Locate the cell with the specified text and output its [x, y] center coordinate. 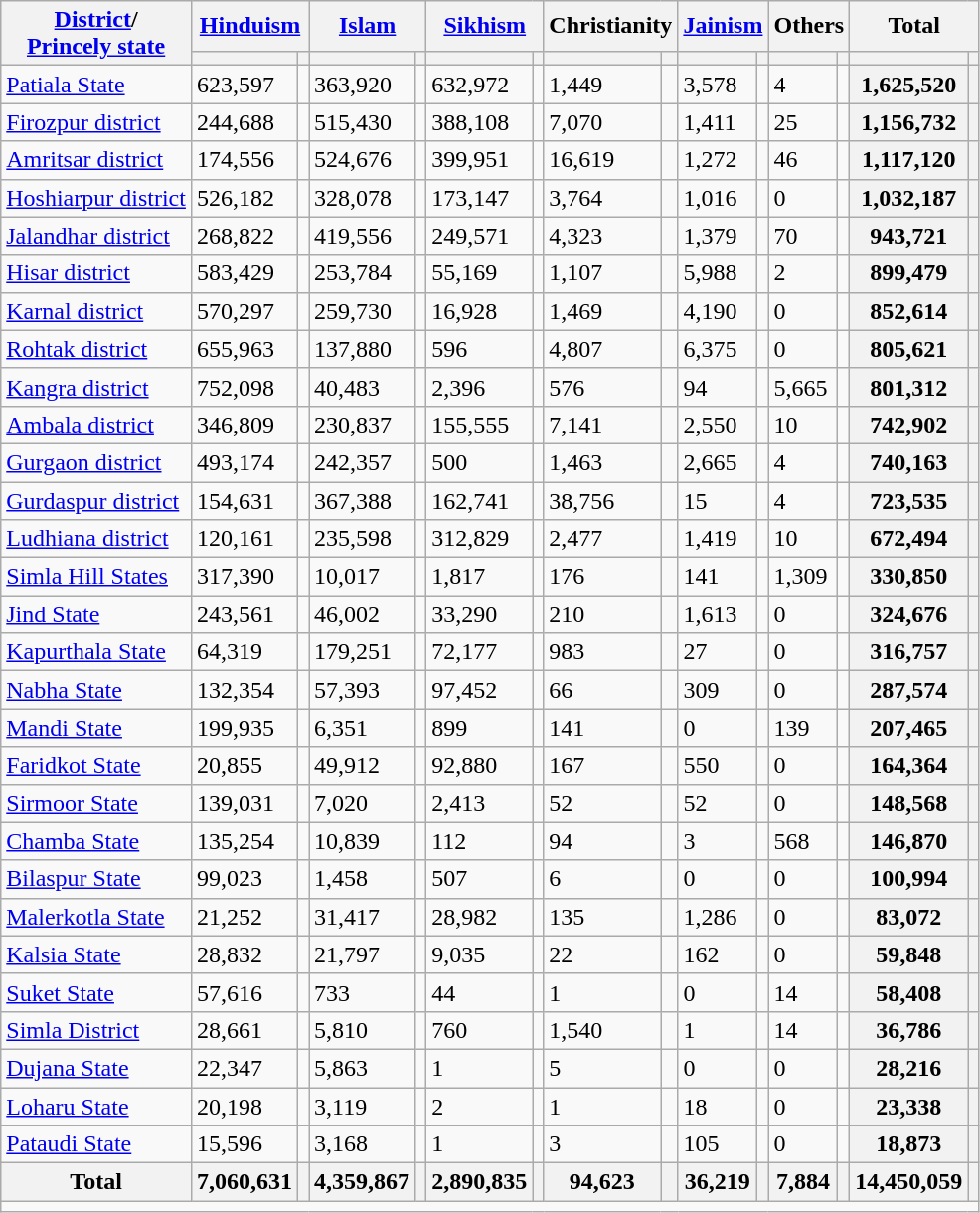
33,290 [479, 614]
723,535 [908, 500]
346,809 [245, 425]
148,568 [908, 803]
Kapurthala State [96, 652]
167 [602, 766]
59,848 [908, 954]
21,797 [362, 954]
7,020 [362, 803]
524,676 [362, 160]
1,817 [479, 577]
1,379 [718, 236]
324,676 [908, 614]
28,982 [479, 917]
40,483 [362, 387]
6,351 [362, 728]
Sikhism [485, 26]
Mandi State [96, 728]
1,016 [718, 198]
235,598 [362, 539]
57,616 [245, 992]
155,555 [479, 425]
120,161 [245, 539]
Hoshiarpur district [96, 198]
Nabha State [96, 690]
20,198 [245, 1107]
6,375 [718, 349]
139,031 [245, 803]
Gurgaon district [96, 462]
5,988 [718, 273]
244,688 [245, 122]
1,156,732 [908, 122]
139 [803, 728]
Kangra district [96, 387]
1,469 [602, 311]
83,072 [908, 917]
1,309 [803, 577]
Firozpur district [96, 122]
15,596 [245, 1144]
1,458 [362, 879]
Loharu State [96, 1107]
94,623 [602, 1182]
1,625,520 [908, 85]
2,890,835 [479, 1182]
36,786 [908, 1030]
15 [718, 500]
330,850 [908, 577]
3,764 [602, 198]
199,935 [245, 728]
309 [718, 690]
Hinduism [249, 26]
316,757 [908, 652]
Simla District [96, 1030]
623,597 [245, 85]
576 [602, 387]
16,928 [479, 311]
899,479 [908, 273]
740,163 [908, 462]
137,880 [362, 349]
1,032,187 [908, 198]
2,477 [602, 539]
1,117,120 [908, 160]
64,319 [245, 652]
18,873 [908, 1144]
801,312 [908, 387]
112 [479, 841]
249,571 [479, 236]
57,393 [362, 690]
742,902 [908, 425]
Hisar district [96, 273]
805,621 [908, 349]
899 [479, 728]
4,323 [602, 236]
Amritsar district [96, 160]
583,429 [245, 273]
Faridkot State [96, 766]
97,452 [479, 690]
367,388 [362, 500]
Ludhiana district [96, 539]
22 [602, 954]
28,832 [245, 954]
388,108 [479, 122]
Islam [368, 26]
4,190 [718, 311]
14,450,059 [908, 1182]
1,463 [602, 462]
20,855 [245, 766]
16,619 [602, 160]
72,177 [479, 652]
3,168 [362, 1144]
5 [602, 1068]
Jalandhar district [96, 236]
760 [479, 1030]
Karnal district [96, 311]
733 [362, 992]
7,070 [602, 122]
31,417 [362, 917]
99,023 [245, 879]
162 [718, 954]
Jainism [724, 26]
38,756 [602, 500]
268,822 [245, 236]
2,396 [479, 387]
Simla Hill States [96, 577]
36,219 [718, 1182]
Jind State [96, 614]
Chamba State [96, 841]
Dujana State [96, 1068]
1,419 [718, 539]
28,216 [908, 1068]
852,614 [908, 311]
66 [602, 690]
287,574 [908, 690]
568 [803, 841]
2,665 [718, 462]
515,430 [362, 122]
983 [602, 652]
23,338 [908, 1107]
46,002 [362, 614]
596 [479, 349]
9,035 [479, 954]
22,347 [245, 1068]
507 [479, 879]
399,951 [479, 160]
Christianity [610, 26]
493,174 [245, 462]
7,884 [803, 1182]
3,578 [718, 85]
363,920 [362, 85]
49,912 [362, 766]
173,147 [479, 198]
1,272 [718, 160]
419,556 [362, 236]
242,357 [362, 462]
328,078 [362, 198]
259,730 [362, 311]
10,839 [362, 841]
4,807 [602, 349]
3,119 [362, 1107]
46 [803, 160]
132,354 [245, 690]
10,017 [362, 577]
210 [602, 614]
230,837 [362, 425]
500 [479, 462]
Others [809, 26]
Sirmoor State [96, 803]
1,540 [602, 1030]
135 [602, 917]
179,251 [362, 652]
176 [602, 577]
Suket State [96, 992]
100,994 [908, 879]
5,810 [362, 1030]
1,449 [602, 85]
105 [718, 1144]
5,665 [803, 387]
943,721 [908, 236]
253,784 [362, 273]
44 [479, 992]
1,286 [718, 917]
550 [718, 766]
7,141 [602, 425]
162,741 [479, 500]
1,613 [718, 614]
92,880 [479, 766]
Malerkotla State [96, 917]
18 [718, 1107]
672,494 [908, 539]
District/Princely state [96, 34]
58,408 [908, 992]
2,413 [479, 803]
Gurdaspur district [96, 500]
2,550 [718, 425]
27 [718, 652]
7,060,631 [245, 1182]
70 [803, 236]
752,098 [245, 387]
6 [602, 879]
243,561 [245, 614]
Rohtak district [96, 349]
Kalsia State [96, 954]
135,254 [245, 841]
Ambala district [96, 425]
Patiala State [96, 85]
174,556 [245, 160]
154,631 [245, 500]
655,963 [245, 349]
164,364 [908, 766]
146,870 [908, 841]
632,972 [479, 85]
526,182 [245, 198]
5,863 [362, 1068]
317,390 [245, 577]
25 [803, 122]
1,107 [602, 273]
570,297 [245, 311]
55,169 [479, 273]
4,359,867 [362, 1182]
312,829 [479, 539]
Bilaspur State [96, 879]
21,252 [245, 917]
Pataudi State [96, 1144]
28,661 [245, 1030]
207,465 [908, 728]
1,411 [718, 122]
